Capture the cell that displays the provided text and extract its (x, y) central coordinate. 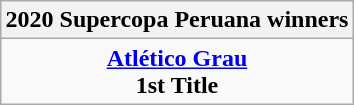
Atlético Grau1st Title (177, 72)
2020 Supercopa Peruana winners (177, 20)
